Return the [x, y] coordinate for the center point of the cell that contains the specified text.  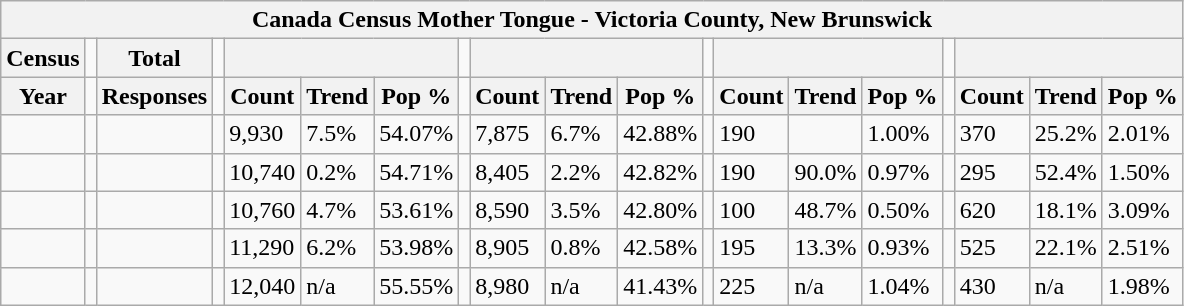
525 [992, 248]
53.61% [416, 210]
22.1% [1066, 248]
6.2% [338, 248]
1.98% [1142, 286]
8,590 [508, 210]
1.04% [902, 286]
8,405 [508, 172]
3.5% [582, 210]
2.51% [1142, 248]
6.7% [582, 134]
90.0% [826, 172]
0.97% [902, 172]
9,930 [262, 134]
3.09% [1142, 210]
370 [992, 134]
Total [154, 58]
0.93% [902, 248]
54.07% [416, 134]
2.01% [1142, 134]
7,875 [508, 134]
10,760 [262, 210]
18.1% [1066, 210]
430 [992, 286]
195 [752, 248]
8,905 [508, 248]
42.58% [660, 248]
225 [752, 286]
Year [43, 96]
295 [992, 172]
42.82% [660, 172]
12,040 [262, 286]
42.80% [660, 210]
42.88% [660, 134]
0.50% [902, 210]
Responses [154, 96]
55.55% [416, 286]
4.7% [338, 210]
11,290 [262, 248]
620 [992, 210]
52.4% [1066, 172]
54.71% [416, 172]
10,740 [262, 172]
1.00% [902, 134]
48.7% [826, 210]
100 [752, 210]
53.98% [416, 248]
25.2% [1066, 134]
2.2% [582, 172]
1.50% [1142, 172]
7.5% [338, 134]
13.3% [826, 248]
Census [43, 58]
41.43% [660, 286]
8,980 [508, 286]
0.2% [338, 172]
0.8% [582, 248]
Canada Census Mother Tongue - Victoria County, New Brunswick [592, 20]
